Provide the [x, y] coordinate of the cell's center where the given text is located.  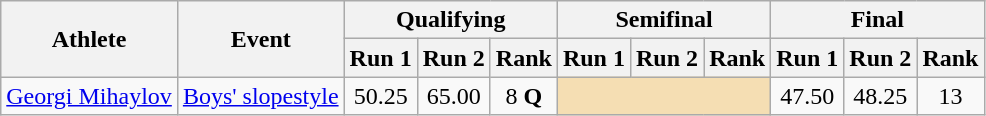
Athlete [90, 39]
Georgi Mihaylov [90, 96]
Boys' slopestyle [260, 96]
48.25 [880, 96]
Semifinal [664, 20]
8 Q [524, 96]
13 [950, 96]
Final [878, 20]
65.00 [454, 96]
Qualifying [450, 20]
47.50 [808, 96]
Event [260, 39]
50.25 [380, 96]
